Provide the [X, Y] coordinate of the cell's center where the given text is located.  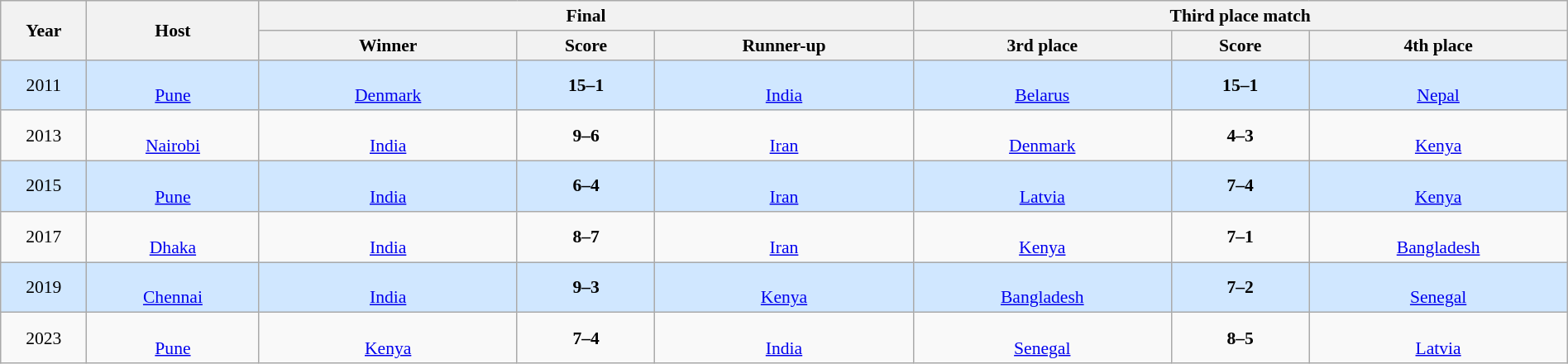
Nairobi [173, 136]
4th place [1438, 45]
2015 [44, 187]
3rd place [1042, 45]
2023 [44, 338]
2011 [44, 84]
Nepal [1438, 84]
9–3 [586, 288]
9–6 [586, 136]
2019 [44, 288]
Host [173, 30]
7–1 [1241, 237]
Year [44, 30]
6–4 [586, 187]
Runner-up [784, 45]
Chennai [173, 288]
Winner [388, 45]
7–2 [1241, 288]
Belarus [1042, 84]
8–7 [586, 237]
8–5 [1241, 338]
Third place match [1241, 16]
2013 [44, 136]
2017 [44, 237]
Final [586, 16]
Dhaka [173, 237]
4–3 [1241, 136]
